Output the [x, y] coordinate of the center of the cell containing the given text.  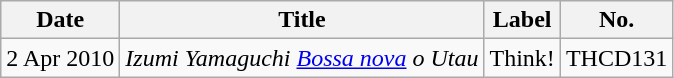
Think! [522, 58]
Title [302, 20]
Izumi Yamaguchi Bossa nova o Utau [302, 58]
THCD131 [616, 58]
Date [60, 20]
2 Apr 2010 [60, 58]
Label [522, 20]
No. [616, 20]
